For the text-containing cell, return its midpoint in [X, Y] coordinate format. 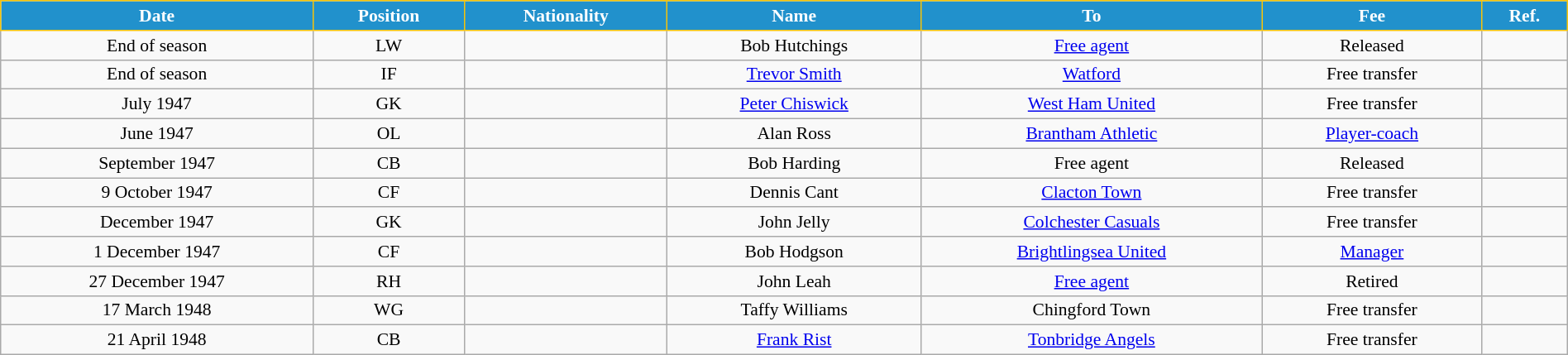
July 1947 [157, 104]
Bob Hutchings [794, 46]
IF [389, 74]
17 March 1948 [157, 310]
Nationality [566, 16]
Manager [1371, 252]
Peter Chiswick [794, 104]
Watford [1092, 74]
Position [389, 16]
Clacton Town [1092, 193]
Tonbridge Angels [1092, 340]
Chingford Town [1092, 310]
Fee [1371, 16]
Player-coach [1371, 134]
Ref. [1524, 16]
Bob Harding [794, 163]
Trevor Smith [794, 74]
Taffy Williams [794, 310]
RH [389, 281]
Brantham Athletic [1092, 134]
WG [389, 310]
OL [389, 134]
September 1947 [157, 163]
Colchester Casuals [1092, 223]
1 December 1947 [157, 252]
Dennis Cant [794, 193]
Date [157, 16]
9 October 1947 [157, 193]
West Ham United [1092, 104]
John Leah [794, 281]
Alan Ross [794, 134]
John Jelly [794, 223]
27 December 1947 [157, 281]
June 1947 [157, 134]
Frank Rist [794, 340]
21 April 1948 [157, 340]
LW [389, 46]
Bob Hodgson [794, 252]
Brightlingsea United [1092, 252]
December 1947 [157, 223]
Name [794, 16]
To [1092, 16]
Retired [1371, 281]
